Capture the cell that displays the provided text and extract its (x, y) central coordinate. 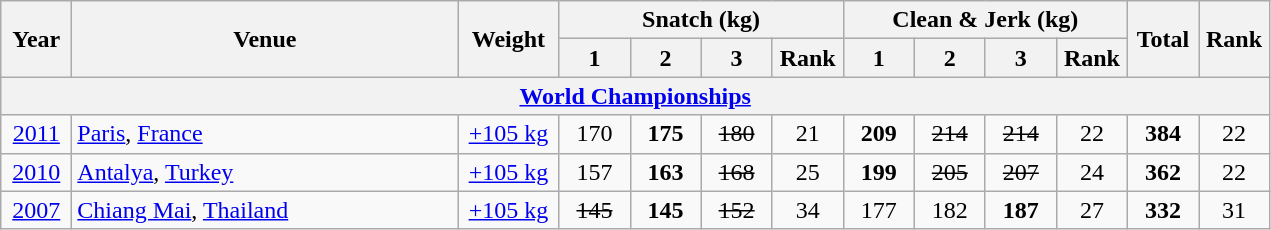
207 (1020, 172)
177 (878, 210)
170 (594, 134)
2011 (36, 134)
384 (1162, 134)
Weight (508, 39)
152 (736, 210)
180 (736, 134)
25 (808, 172)
27 (1092, 210)
Snatch (kg) (701, 20)
209 (878, 134)
Total (1162, 39)
187 (1020, 210)
Chiang Mai, Thailand (265, 210)
205 (950, 172)
31 (1234, 210)
Venue (265, 39)
Clean & Jerk (kg) (985, 20)
World Championships (636, 96)
24 (1092, 172)
2010 (36, 172)
21 (808, 134)
157 (594, 172)
2007 (36, 210)
362 (1162, 172)
Year (36, 39)
175 (666, 134)
168 (736, 172)
Antalya, Turkey (265, 172)
332 (1162, 210)
163 (666, 172)
Paris, France (265, 134)
199 (878, 172)
182 (950, 210)
34 (808, 210)
